Locate the cell with the specified text and output its (X, Y) center coordinate. 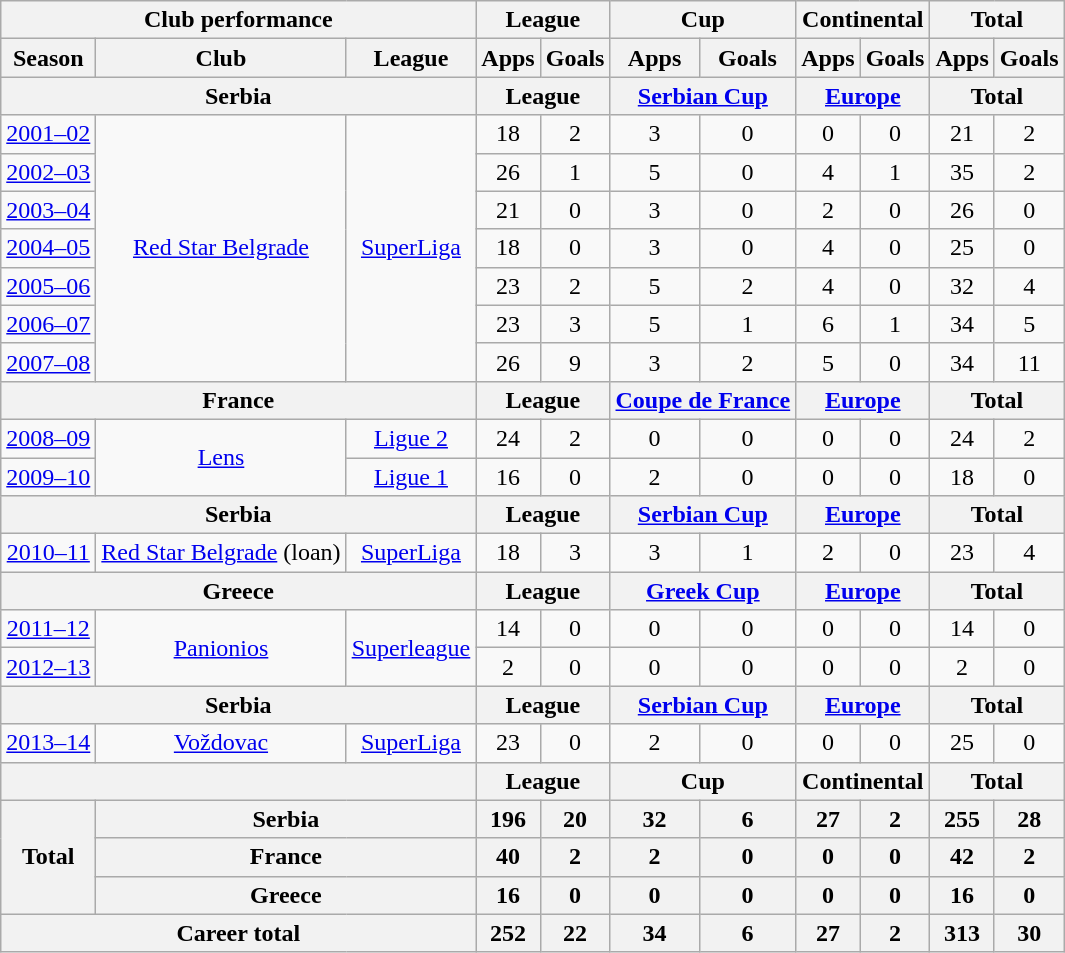
2002–03 (48, 172)
42 (962, 857)
22 (575, 933)
Club performance (238, 20)
Voždovac (221, 743)
2013–14 (48, 743)
2001–02 (48, 134)
2012–13 (48, 667)
Superleague (411, 648)
Red Star Belgrade (221, 248)
2007–08 (48, 362)
Panionios (221, 648)
Red Star Belgrade (loan) (221, 553)
2009–10 (48, 477)
40 (508, 857)
2004–05 (48, 248)
Coupe de France (703, 400)
196 (508, 819)
20 (575, 819)
35 (962, 172)
2011–12 (48, 629)
2005–06 (48, 286)
2010–11 (48, 553)
2003–04 (48, 210)
Ligue 2 (411, 438)
9 (575, 362)
Ligue 1 (411, 477)
Season (48, 58)
11 (1029, 362)
2008–09 (48, 438)
30 (1029, 933)
28 (1029, 819)
252 (508, 933)
Club (221, 58)
Lens (221, 457)
2006–07 (48, 324)
Greek Cup (703, 591)
313 (962, 933)
Career total (238, 933)
255 (962, 819)
